Identify which cell holds the provided text, then report its (x, y) central coordinate. 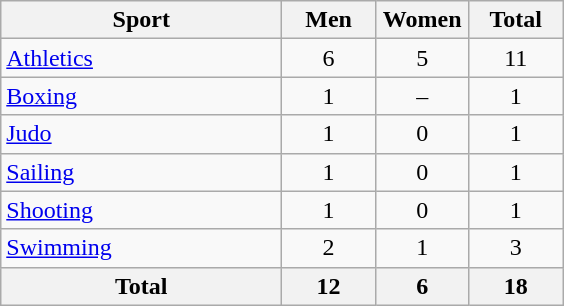
Sport (142, 20)
Judo (142, 134)
18 (516, 286)
Athletics (142, 58)
Boxing (142, 96)
Shooting (142, 210)
5 (422, 58)
Men (329, 20)
– (422, 96)
Women (422, 20)
Sailing (142, 172)
3 (516, 248)
2 (329, 248)
12 (329, 286)
Swimming (142, 248)
11 (516, 58)
